Scan for the cell matching the given text and deliver its (x, y) coordinate at center. 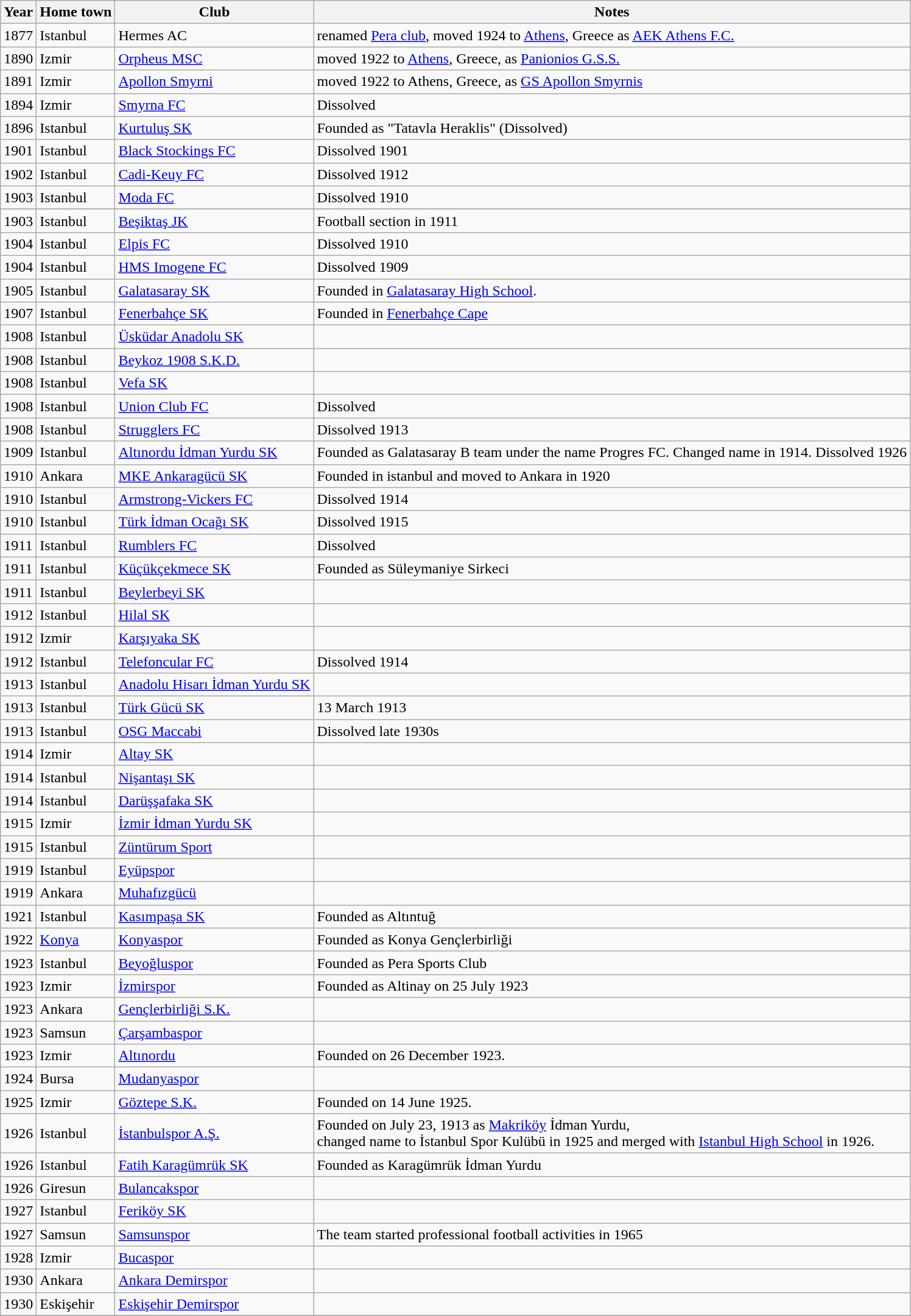
1928 (18, 1258)
Founded as Altıntuğ (612, 916)
Founded as Galatasaray B team under the name Progres FC. Changed name in 1914. Dissolved 1926 (612, 453)
Bursa (76, 1079)
Moda FC (214, 197)
Smyrna FC (214, 105)
1877 (18, 35)
Muhafızgücü (214, 893)
Apollon Smyrni (214, 82)
Founded as Pera Sports Club (612, 963)
Nişantaşı SK (214, 777)
1909 (18, 453)
Ankara Demirspor (214, 1281)
Dissolved late 1930s (612, 731)
Cadi-Keuy FC (214, 174)
1894 (18, 105)
Home town (76, 12)
Türk Gücü SK (214, 708)
Telefoncular FC (214, 661)
Dissolved 1915 (612, 522)
Founded on 26 December 1923. (612, 1056)
Bulancakspor (214, 1188)
Dissolved 1912 (612, 174)
Karşıyaka SK (214, 638)
Armstrong-Vickers FC (214, 499)
MKE Ankaragücü SK (214, 476)
1924 (18, 1079)
Beyoğluspor (214, 963)
1901 (18, 151)
1890 (18, 58)
1905 (18, 291)
Eskişehir Demirspor (214, 1304)
Hermes AC (214, 35)
Üsküdar Anadolu SK (214, 337)
Founded as Süleymaniye Sirkeci (612, 568)
1896 (18, 128)
Türk İdman Ocağı SK (214, 522)
Bucaspor (214, 1258)
Football section in 1911 (612, 221)
Beykoz 1908 S.K.D. (214, 360)
Fenerbahçe SK (214, 314)
Altınordu İdman Yurdu SK (214, 453)
HMS Imogene FC (214, 267)
Samsunspor (214, 1234)
Beylerbeyi SK (214, 592)
The team started professional football activities in 1965 (612, 1234)
Rumblers FC (214, 545)
Founded as "Tatavla Heraklis" (Dissolved) (612, 128)
Anadolu Hisarı İdman Yurdu SK (214, 685)
Giresun (76, 1188)
Hilal SK (214, 615)
1891 (18, 82)
OSG Maccabi (214, 731)
Founded in Galatasaray High School. (612, 291)
Darüşşafaka SK (214, 801)
Strugglers FC (214, 430)
Dissolved 1901 (612, 151)
Altınordu (214, 1056)
Founded on July 23, 1913 as Makriköy İdman Yurdu, changed name to İstanbul Spor Kulübü in 1925 and merged with Istanbul High School in 1926. (612, 1133)
Year (18, 12)
Eskişehir (76, 1304)
Kurtuluş SK (214, 128)
Union Club FC (214, 406)
Feriköy SK (214, 1211)
Gençlerbirliği S.K. (214, 1009)
renamed Pera club, moved 1924 to Athens, Greece as AEK Athens F.C. (612, 35)
1925 (18, 1102)
1922 (18, 939)
Kasımpaşa SK (214, 916)
moved 1922 to Athens, Greece, as GS Apollon Smyrnis (612, 82)
Elpis FC (214, 244)
Mudanyaspor (214, 1079)
1902 (18, 174)
Founded on 14 June 1925. (612, 1102)
Çarşambaspor (214, 1033)
Konya (76, 939)
Züntürum Sport (214, 847)
Notes (612, 12)
Founded as Konya Gençlerbirliği (612, 939)
Vefa SK (214, 383)
İzmirspor (214, 986)
İzmir İdman Yurdu SK (214, 824)
Black Stockings FC (214, 151)
Founded as Altinay on 25 July 1923 (612, 986)
Club (214, 12)
Orpheus MSC (214, 58)
Founded as Karagümrük İdman Yurdu (612, 1165)
13 March 1913 (612, 708)
Founded in istanbul and moved to Ankara in 1920 (612, 476)
Dissolved 1909 (612, 267)
Dissolved 1913 (612, 430)
moved 1922 to Athens, Greece, as Panionios G.S.S. (612, 58)
Beşiktaş JK (214, 221)
Founded in Fenerbahçe Cape (612, 314)
Fatih Karagümrük SK (214, 1165)
1921 (18, 916)
Küçükçekmece SK (214, 568)
Göztepe S.K. (214, 1102)
Altay SK (214, 754)
Eyüpspor (214, 870)
İstanbulspor A.Ş. (214, 1133)
Galatasaray SK (214, 291)
Konyaspor (214, 939)
1907 (18, 314)
